Locate the cell with the specified text and output its [x, y] center coordinate. 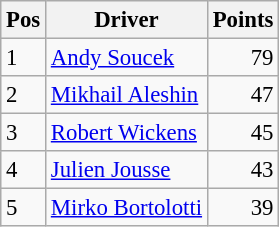
47 [242, 95]
79 [242, 58]
45 [242, 133]
39 [242, 208]
43 [242, 170]
3 [24, 133]
5 [24, 208]
4 [24, 170]
2 [24, 95]
Robert Wickens [127, 133]
Points [242, 20]
Mikhail Aleshin [127, 95]
Andy Soucek [127, 58]
Pos [24, 20]
Driver [127, 20]
Julien Jousse [127, 170]
1 [24, 58]
Mirko Bortolotti [127, 208]
